Output the [X, Y] coordinate of the center of the cell containing the given text.  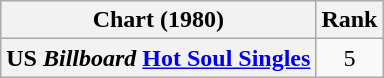
5 [350, 58]
US Billboard Hot Soul Singles [158, 58]
Chart (1980) [158, 20]
Rank [350, 20]
